Pinpoint the cell where the given text exists, returning its [x, y] midpoint coordinate. 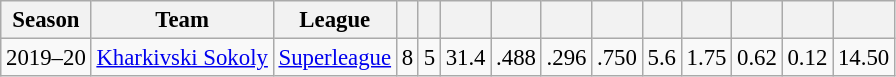
1.75 [706, 58]
League [334, 20]
Kharkivski Sokoly [182, 58]
Season [46, 20]
0.62 [757, 58]
.488 [516, 58]
14.50 [864, 58]
0.12 [807, 58]
5 [429, 58]
Team [182, 20]
31.4 [465, 58]
2019–20 [46, 58]
.750 [617, 58]
.296 [566, 58]
Superleague [334, 58]
8 [407, 58]
5.6 [662, 58]
